Output the (x, y) coordinate of the center of the cell containing the given text.  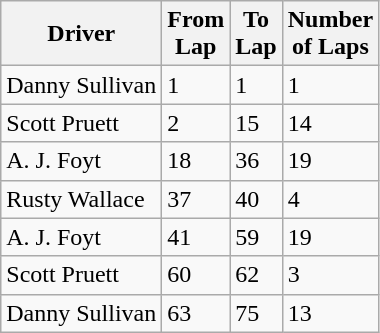
62 (256, 275)
ToLap (256, 34)
14 (330, 123)
Numberof Laps (330, 34)
75 (256, 313)
60 (196, 275)
15 (256, 123)
Rusty Wallace (82, 199)
18 (196, 161)
36 (256, 161)
2 (196, 123)
Driver (82, 34)
63 (196, 313)
59 (256, 237)
4 (330, 199)
37 (196, 199)
41 (196, 237)
13 (330, 313)
FromLap (196, 34)
40 (256, 199)
3 (330, 275)
